Return [x, y] of the center of cell containing provided text 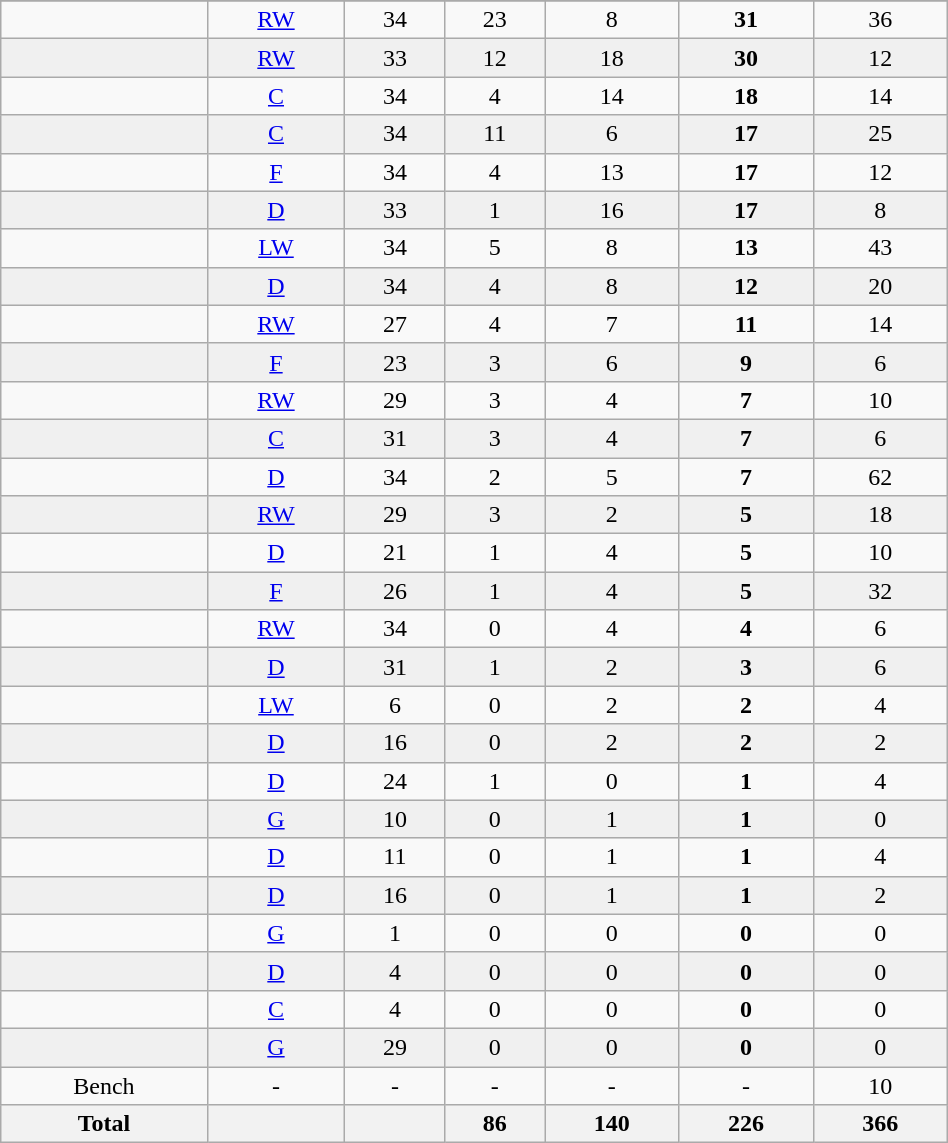
36 [880, 20]
20 [880, 286]
Total [104, 1124]
226 [746, 1124]
26 [395, 591]
27 [395, 324]
62 [880, 477]
21 [395, 553]
140 [612, 1124]
24 [395, 781]
25 [880, 134]
366 [880, 1124]
9 [746, 362]
Bench [104, 1085]
86 [495, 1124]
43 [880, 248]
30 [746, 58]
32 [880, 591]
